Provide the [x, y] coordinate of the cell's center where the given text is located.  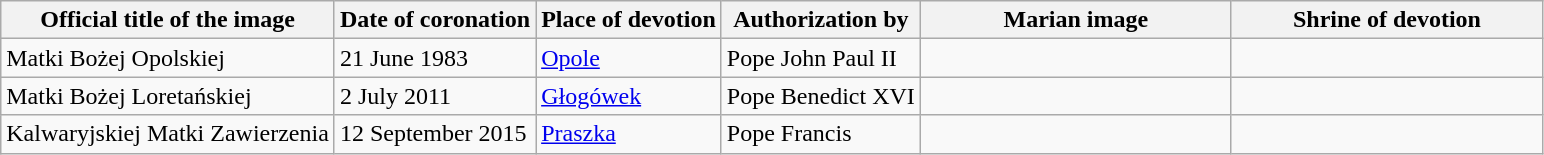
Place of devotion [629, 20]
21 June 1983 [434, 58]
12 September 2015 [434, 134]
Kalwaryjskiej Matki Zawierzenia [168, 134]
Official title of the image [168, 20]
Matki Bożej Loretańskiej [168, 96]
Pope Benedict XVI [820, 96]
Pope Francis [820, 134]
Authorization by [820, 20]
Pope John Paul II [820, 58]
Praszka [629, 134]
Matki Bożej Opolskiej [168, 58]
2 July 2011 [434, 96]
Date of coronation [434, 20]
Marian image [1076, 20]
Głogówek [629, 96]
Shrine of devotion [1386, 20]
Opole [629, 58]
